Search for the cell housing the specified text and yield its (X, Y) center coordinate. 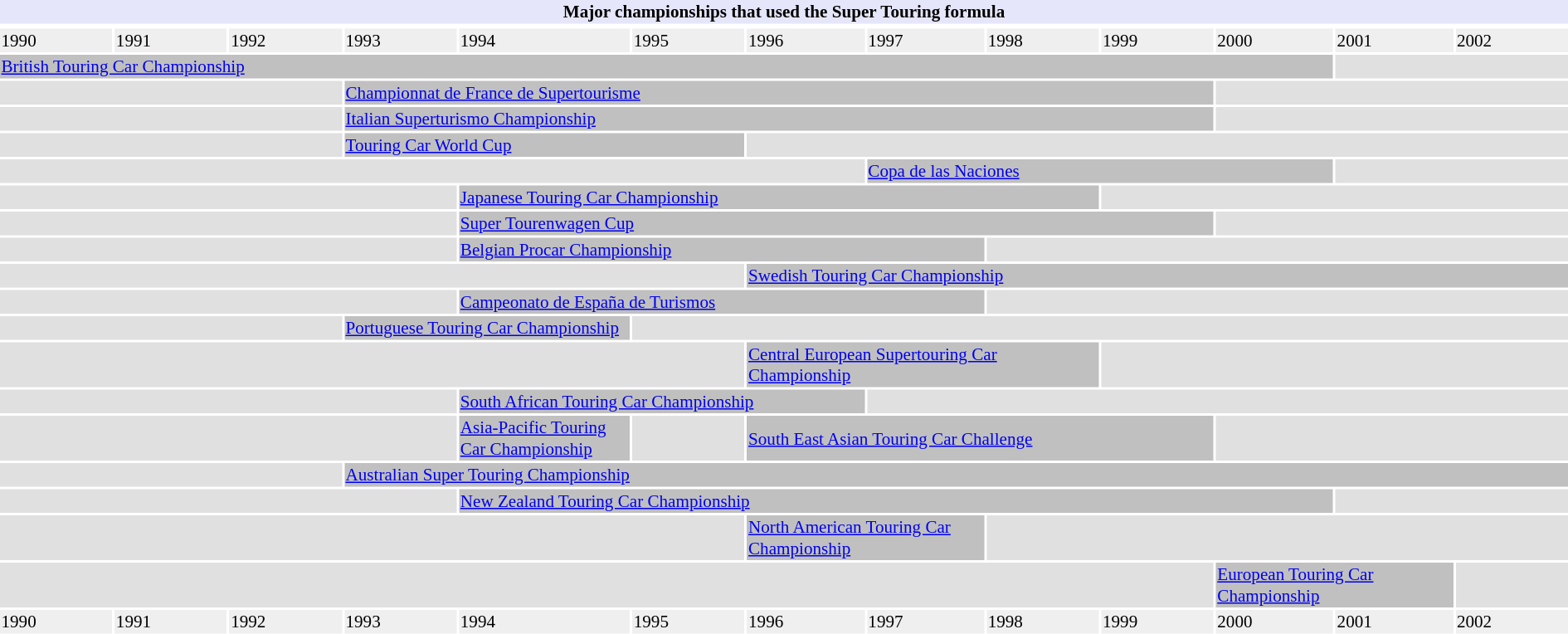
Swedish Touring Car Championship (1158, 276)
European Touring Car Championship (1335, 585)
New Zealand Touring Car Championship (896, 501)
Portuguese Touring Car Championship (487, 328)
British Touring Car Championship (667, 66)
Italian Superturismo Championship (779, 119)
Central European Supertouring Car Championship (923, 364)
South East Asian Touring Car Challenge (981, 438)
Asia-Pacific Touring Car Championship (544, 438)
Australian Super Touring Championship (956, 475)
Campeonato de España de Turismos (722, 302)
Touring Car World Cup (544, 144)
Championnat de France de Supertourisme (779, 93)
Belgian Procar Championship (722, 249)
Japanese Touring Car Championship (778, 198)
North American Touring Car Championship (866, 538)
Copa de las Naciones (1100, 171)
Major championships that used the Super Touring formula (784, 12)
South African Touring Car Championship (662, 402)
Super Tourenwagen Cup (836, 223)
